Scan for the cell matching the given text and deliver its (x, y) coordinate at center. 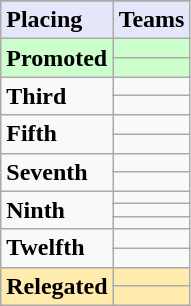
Placing (57, 20)
Twelfth (57, 248)
Seventh (57, 172)
Teams (152, 20)
Fifth (57, 134)
Promoted (57, 58)
Third (57, 96)
Ninth (57, 210)
Relegated (57, 286)
